Identify which cell holds the provided text, then report its (X, Y) central coordinate. 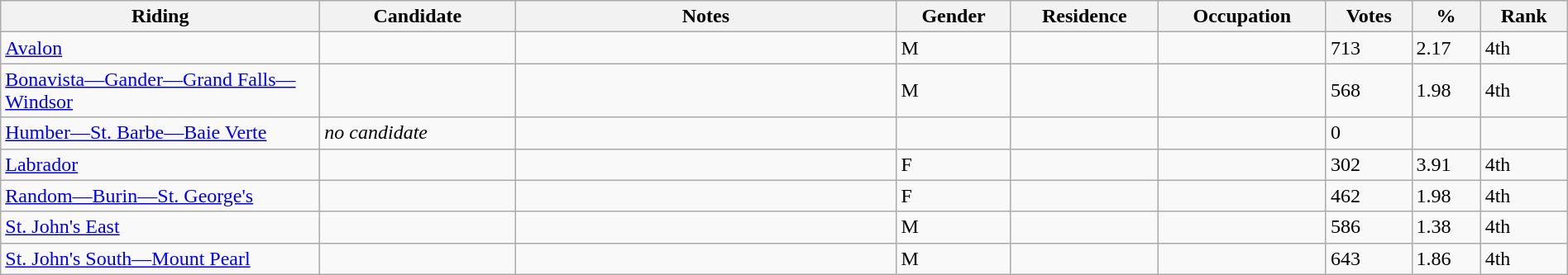
586 (1369, 227)
Candidate (418, 17)
Random—Burin—St. George's (160, 196)
568 (1369, 91)
2.17 (1446, 48)
St. John's South—Mount Pearl (160, 258)
302 (1369, 164)
Riding (160, 17)
Occupation (1242, 17)
Residence (1084, 17)
1.38 (1446, 227)
3.91 (1446, 164)
Avalon (160, 48)
0 (1369, 133)
462 (1369, 196)
% (1446, 17)
Gender (954, 17)
Rank (1523, 17)
St. John's East (160, 227)
643 (1369, 258)
1.86 (1446, 258)
Labrador (160, 164)
Humber—St. Barbe—Baie Verte (160, 133)
no candidate (418, 133)
713 (1369, 48)
Votes (1369, 17)
Bonavista—Gander—Grand Falls—Windsor (160, 91)
Notes (706, 17)
